Identify which cell holds the provided text, then report its (X, Y) central coordinate. 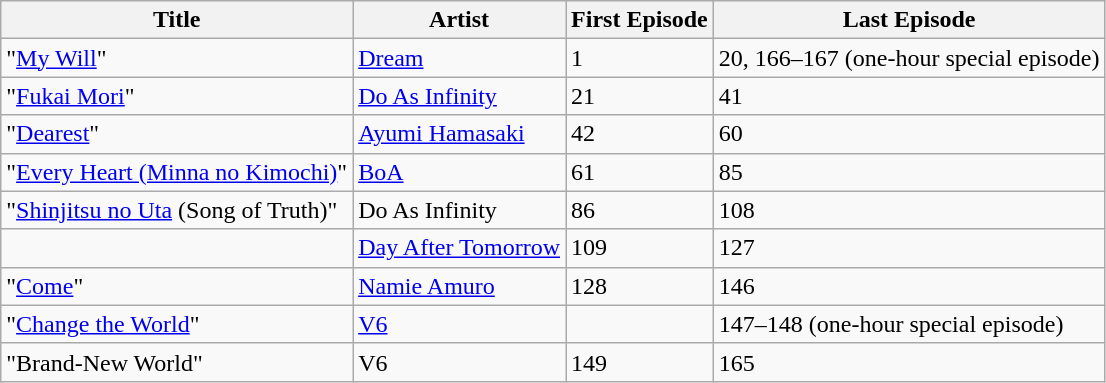
Artist (460, 20)
108 (909, 210)
"Change the World" (177, 324)
"Every Heart (Minna no Kimochi)" (177, 172)
86 (640, 210)
First Episode (640, 20)
165 (909, 362)
146 (909, 286)
BoA (460, 172)
149 (640, 362)
"Brand-New World" (177, 362)
85 (909, 172)
61 (640, 172)
"Come" (177, 286)
Ayumi Hamasaki (460, 134)
"My Will" (177, 58)
21 (640, 96)
128 (640, 286)
41 (909, 96)
Dream (460, 58)
"Fukai Mori" (177, 96)
Last Episode (909, 20)
Day After Tomorrow (460, 248)
1 (640, 58)
127 (909, 248)
109 (640, 248)
"Shinjitsu no Uta (Song of Truth)" (177, 210)
"Dearest" (177, 134)
Namie Amuro (460, 286)
147–148 (one-hour special episode) (909, 324)
20, 166–167 (one-hour special episode) (909, 58)
Title (177, 20)
42 (640, 134)
60 (909, 134)
